For the text-containing cell, return its midpoint in (X, Y) coordinate format. 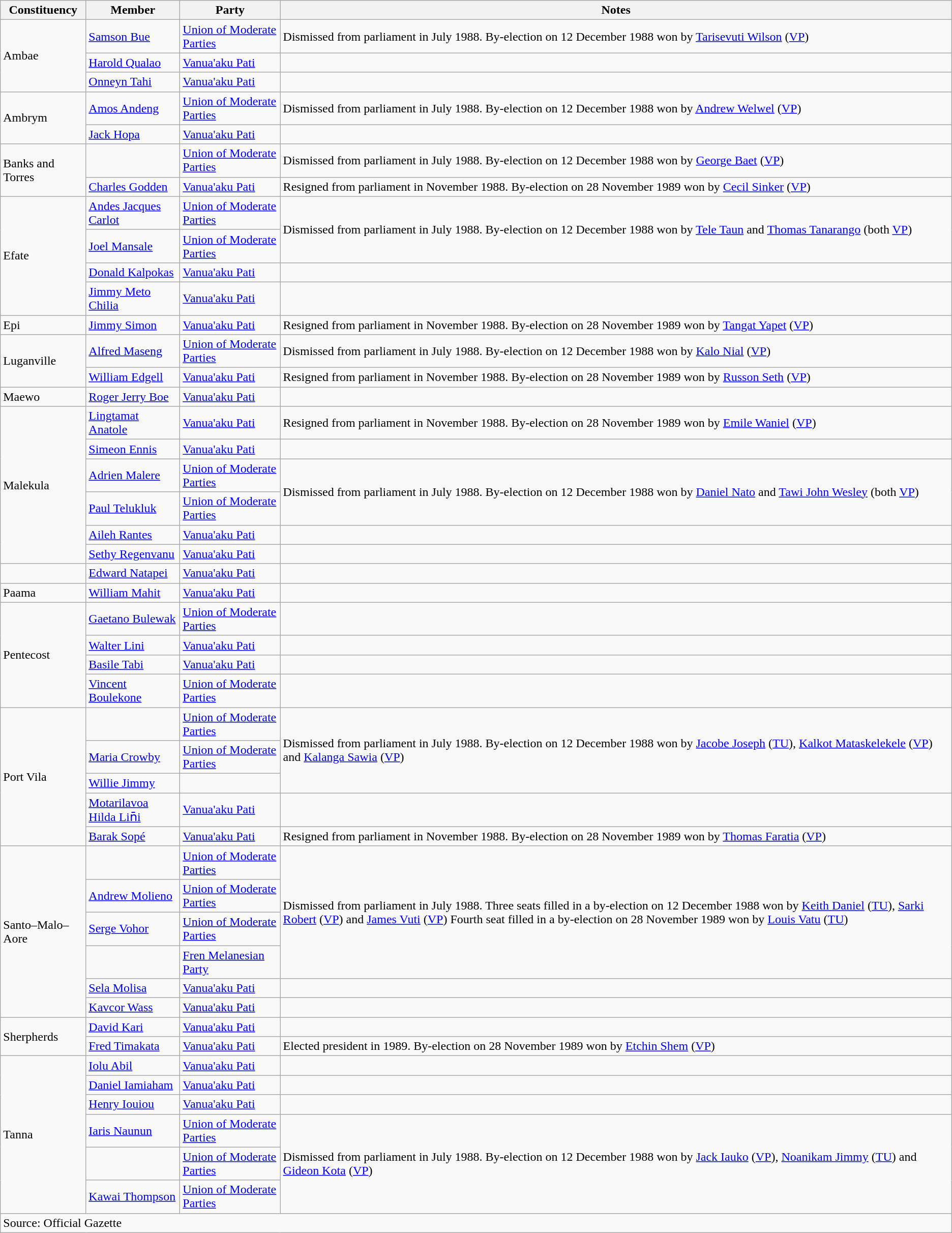
Paul Telukluk (133, 509)
David Kari (133, 1027)
Sherpherds (43, 1037)
Notes (616, 10)
Paama (43, 593)
Motarilavoa Hilda Lin̄i (133, 810)
Vincent Boulekone (133, 691)
William Mahit (133, 593)
Walter Lini (133, 645)
Serge Vohor (133, 929)
Dismissed from parliament in July 1988. By-election on 12 December 1988 won by Jacobe Joseph (TU), Kalkot Mataskelekele (VP) and Kalanga Sawia (VP) (616, 750)
Resigned from parliament in November 1988. By-election on 28 November 1989 won by Russon Seth (VP) (616, 377)
Party (230, 10)
Pentecost (43, 655)
Adrien Malere (133, 475)
Efate (43, 255)
Dismissed from parliament in July 1988. By-election on 12 December 1988 won by George Baet (VP) (616, 161)
Henry Iouiou (133, 1104)
Iolu Abil (133, 1066)
Samson Bue (133, 37)
Dismissed from parliament in July 1988. By-election on 12 December 1988 won by Kalo Nial (VP) (616, 351)
Ambrym (43, 118)
Fren Melanesian Party (230, 961)
Member (133, 10)
Source: Official Gazette (476, 1223)
Charles Godden (133, 187)
Alfred Maseng (133, 351)
Joel Mansale (133, 246)
Resigned from parliament in November 1988. By-election on 28 November 1989 won by Thomas Faratia (VP) (616, 836)
Elected president in 1989. By-election on 28 November 1989 won by Etchin Shem (VP) (616, 1046)
Onneyn Tahi (133, 82)
Willie Jimmy (133, 783)
Resigned from parliament in November 1988. By-election on 28 November 1989 won by Tangat Yapet (VP) (616, 325)
Jack Hopa (133, 134)
Epi (43, 325)
Dismissed from parliament in July 1988. By-election on 12 December 1988 won by Tarisevuti Wilson (VP) (616, 37)
Tanna (43, 1134)
Jimmy Meto Chilia (133, 298)
Andrew Molieno (133, 895)
Sela Molisa (133, 988)
Donald Kalpokas (133, 272)
Dismissed from parliament in July 1988. By-election on 12 December 1988 won by Tele Taun and Thomas Tanarango (both VP) (616, 229)
Harold Qualao (133, 63)
Fred Timakata (133, 1046)
Gaetano Bulewak (133, 619)
Aileh Rantes (133, 535)
Constituency (43, 10)
Dismissed from parliament in July 1988. By-election on 12 December 1988 won by Daniel Nato and Tawi John Wesley (both VP) (616, 492)
Edward Natapei (133, 573)
Ambae (43, 56)
Andes Jacques Carlot (133, 213)
Barak Sopé (133, 836)
Port Vila (43, 776)
Resigned from parliament in November 1988. By-election on 28 November 1989 won by Cecil Sinker (VP) (616, 187)
Malekula (43, 485)
Kavcor Wass (133, 1008)
Kawai Thompson (133, 1196)
Basile Tabi (133, 664)
William Edgell (133, 377)
Daniel Iamiaham (133, 1085)
Simeon Ennis (133, 449)
Banks and Torres (43, 170)
Dismissed from parliament in July 1988. By-election on 12 December 1988 won by Andrew Welwel (VP) (616, 108)
Jimmy Simon (133, 325)
Sethy Regenvanu (133, 554)
Maria Crowby (133, 757)
Iaris Naunun (133, 1130)
Luganville (43, 361)
Resigned from parliament in November 1988. By-election on 28 November 1989 won by Emile Waniel (VP) (616, 423)
Amos Andeng (133, 108)
Lingtamat Anatole (133, 423)
Santo–Malo–Aore (43, 931)
Roger Jerry Boe (133, 397)
Maewo (43, 397)
Dismissed from parliament in July 1988. By-election on 12 December 1988 won by Jack Iauko (VP), Noanikam Jimmy (TU) and Gideon Kota (VP) (616, 1164)
